Provide the (X, Y) coordinate of the cell's center where the given text is located.  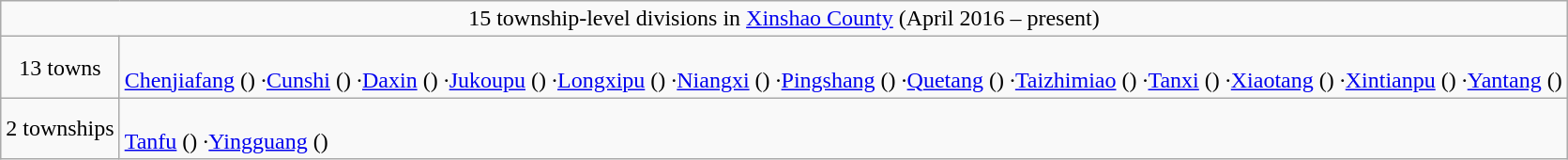
2 townships (60, 128)
13 towns (60, 68)
Tanfu () ·Yingguang () (843, 128)
15 township-level divisions in Xinshao County (April 2016 – present) (784, 19)
